From the cell containing the given text, extract its center point as [x, y] coordinate. 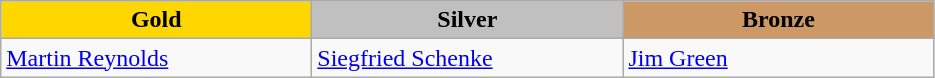
Silver [468, 20]
Jim Green [778, 58]
Bronze [778, 20]
Siegfried Schenke [468, 58]
Gold [156, 20]
Martin Reynolds [156, 58]
